Detect which cell encompasses the target text, then output its [x, y] center coordinate. 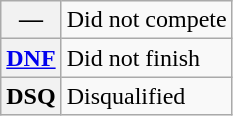
Did not compete [146, 20]
Did not finish [146, 58]
DSQ [31, 96]
— [31, 20]
DNF [31, 58]
Disqualified [146, 96]
